Return (X, Y) of the center of cell containing provided text 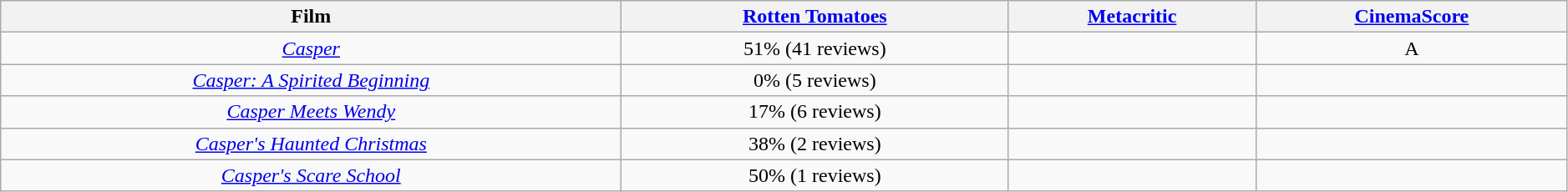
Metacritic (1133, 17)
Film (311, 17)
17% (6 reviews) (815, 112)
38% (2 reviews) (815, 144)
Casper (311, 48)
Casper's Haunted Christmas (311, 144)
Rotten Tomatoes (815, 17)
Casper: A Spirited Beginning (311, 80)
Casper Meets Wendy (311, 112)
A (1412, 48)
CinemaScore (1412, 17)
50% (1 reviews) (815, 175)
51% (41 reviews) (815, 48)
0% (5 reviews) (815, 80)
Casper's Scare School (311, 175)
